Locate the cell with the specified text and output its [X, Y] center coordinate. 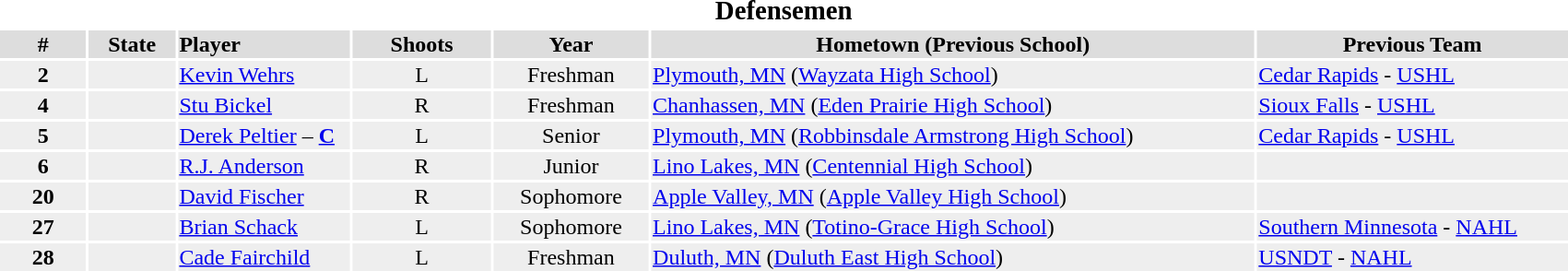
28 [42, 257]
Lino Lakes, MN (Totino-Grace High School) [953, 227]
Player [264, 44]
Hometown (Previous School) [953, 44]
Apple Valley, MN (Apple Valley High School) [953, 196]
Year [571, 44]
Kevin Wehrs [264, 75]
20 [42, 196]
Senior [571, 135]
Plymouth, MN (Wayzata High School) [953, 75]
2 [42, 75]
27 [42, 227]
Junior [571, 166]
R.J. Anderson [264, 166]
Stu Bickel [264, 105]
Sioux Falls - USHL [1412, 105]
State [131, 44]
USNDT - NAHL [1412, 257]
Southern Minnesota - NAHL [1412, 227]
Brian Schack [264, 227]
Cade Fairchild [264, 257]
Duluth, MN (Duluth East High School) [953, 257]
Chanhassen, MN (Eden Prairie High School) [953, 105]
4 [42, 105]
David Fischer [264, 196]
5 [42, 135]
Shoots [422, 44]
Plymouth, MN (Robbinsdale Armstrong High School) [953, 135]
Derek Peltier – C [264, 135]
Previous Team [1412, 44]
# [42, 44]
6 [42, 166]
Lino Lakes, MN (Centennial High School) [953, 166]
